Return the [x, y] coordinate for the center point of the cell that contains the specified text.  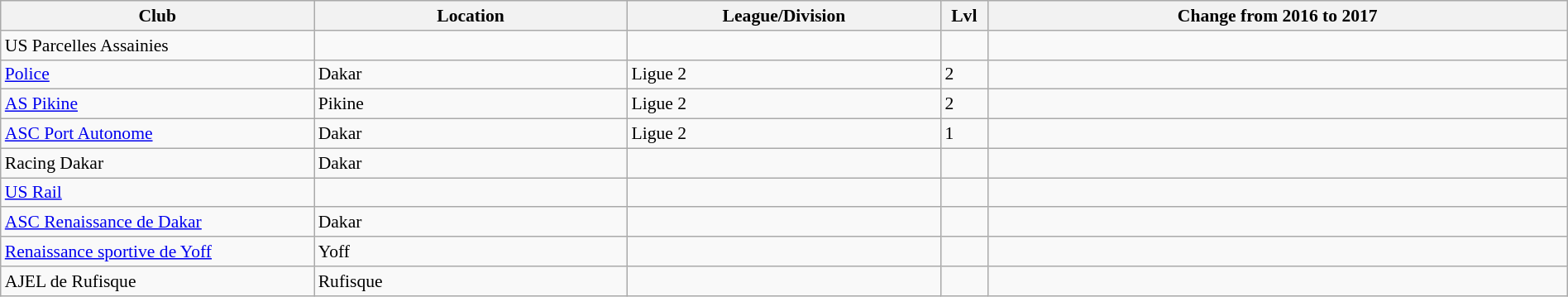
AJEL de Rufisque [157, 281]
Lvl [964, 16]
US Parcelles Assainies [157, 46]
League/Division [784, 16]
Change from 2016 to 2017 [1277, 16]
1 [964, 134]
US Rail [157, 193]
AS Pikine [157, 104]
Racing Dakar [157, 163]
Yoff [471, 251]
Location [471, 16]
Pikine [471, 104]
ASC Port Autonome [157, 134]
Rufisque [471, 281]
Renaissance sportive de Yoff [157, 251]
ASC Renaissance de Dakar [157, 223]
Club [157, 16]
Police [157, 74]
